Determine the [X, Y] coordinate at the center of the cell enclosing the given text.  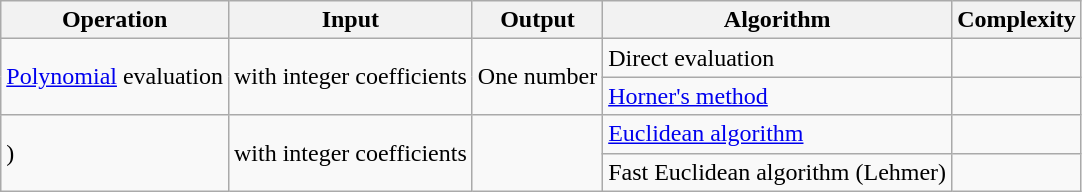
Euclidean algorithm [778, 134]
Input [350, 20]
One number [537, 77]
Fast Euclidean algorithm (Lehmer) [778, 172]
Complexity [1017, 20]
Algorithm [778, 20]
Horner's method [778, 96]
Operation [115, 20]
Direct evaluation [778, 58]
) [115, 153]
Polynomial evaluation [115, 77]
Output [537, 20]
